Capture the cell that displays the provided text and extract its [X, Y] central coordinate. 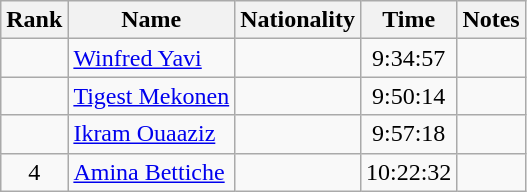
9:50:14 [408, 96]
Rank [34, 20]
Amina Bettiche [152, 172]
10:22:32 [408, 172]
Notes [491, 20]
Name [152, 20]
9:34:57 [408, 58]
Ikram Ouaaziz [152, 134]
Time [408, 20]
9:57:18 [408, 134]
4 [34, 172]
Tigest Mekonen [152, 96]
Winfred Yavi [152, 58]
Nationality [298, 20]
